Detect which cell encompasses the target text, then output its (X, Y) center coordinate. 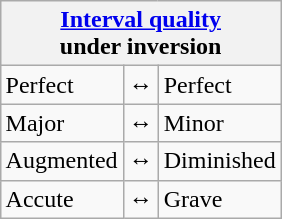
Diminished (220, 161)
Grave (220, 199)
Accute (62, 199)
Interval qualityunder inversion (140, 34)
Minor (220, 123)
Augmented (62, 161)
Major (62, 123)
